Extract the [x, y] coordinate from the center of the cell holding the provided text.  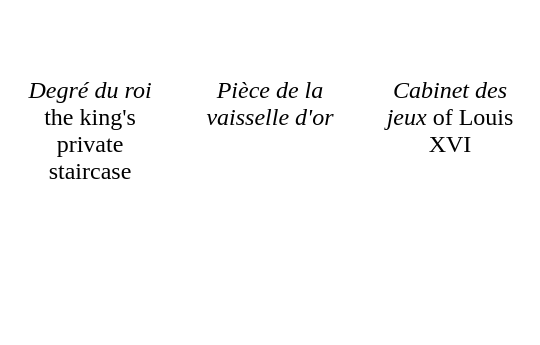
Cabinet des jeux of Louis XVI [450, 204]
Pièce de la vaisselle d'or [270, 204]
Degré du roi the king's private staircase [90, 204]
